Search for the cell housing the specified text and yield its [x, y] center coordinate. 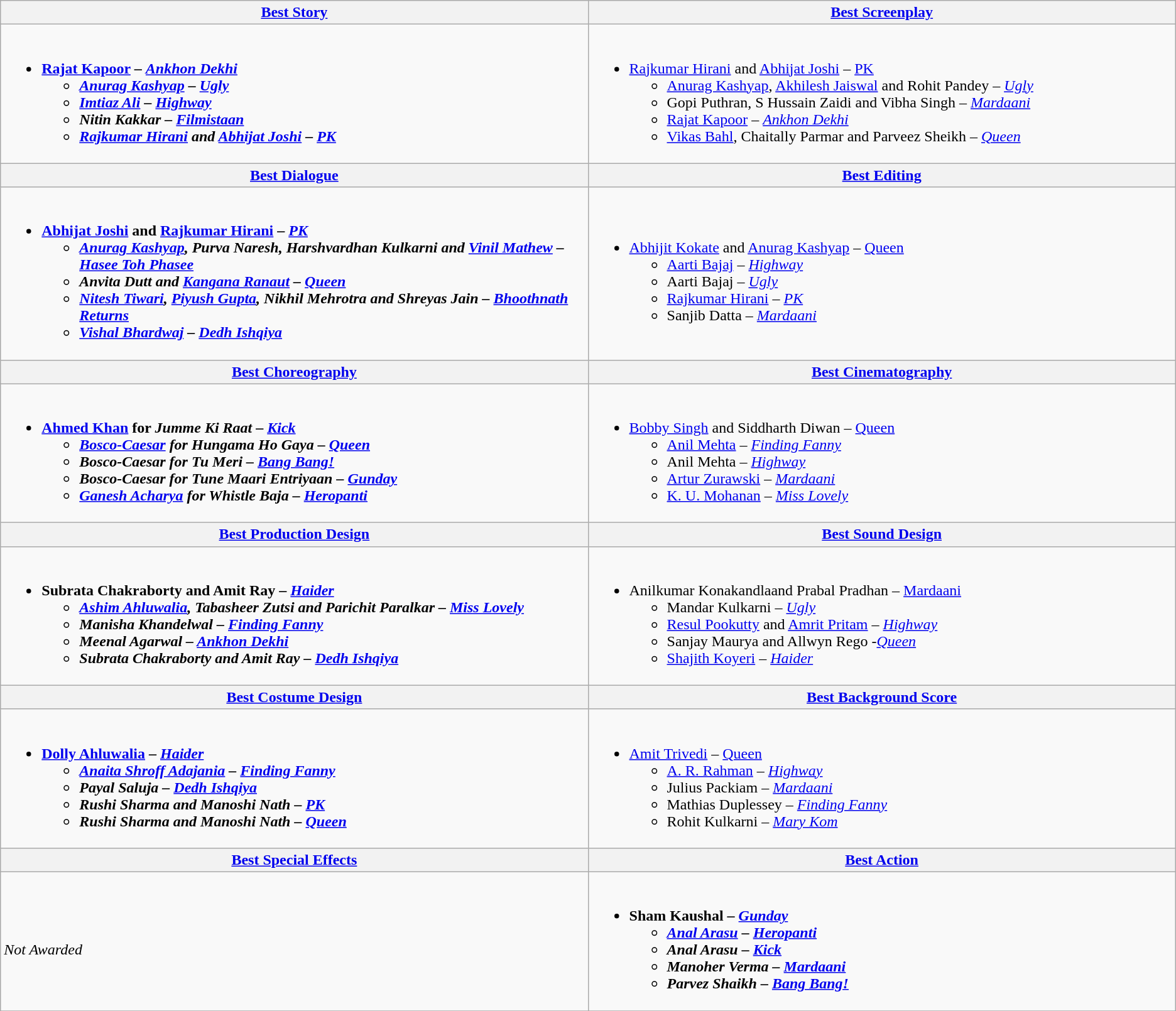
Best Action [882, 860]
Amit Trivedi – QueenA. R. Rahman – HighwayJulius Packiam – MardaaniMathias Duplessey – Finding FannyRohit Kulkarni – Mary Kom [882, 779]
Best Background Score [882, 697]
Abhijit Kokate and Anurag Kashyap – QueenAarti Bajaj – HighwayAarti Bajaj – UglyRajkumar Hirani – PKSanjib Datta – Mardaani [882, 274]
Best Editing [882, 175]
Best Production Design [294, 534]
Bobby Singh and Siddharth Diwan – QueenAnil Mehta – Finding FannyAnil Mehta – HighwayArtur Zurawski – MardaaniK. U. Mohanan – Miss Lovely [882, 453]
Rajat Kapoor – Ankhon DekhiAnurag Kashyap – UglyImtiaz Ali – HighwayNitin Kakkar – FilmistaanRajkumar Hirani and Abhijat Joshi – PK [294, 94]
Best Cinematography [882, 372]
Best Screenplay [882, 13]
Best Choreography [294, 372]
Best Story [294, 13]
Sham Kaushal – GundayAnal Arasu – HeropantiAnal Arasu – KickManoher Verma – MardaaniParvez Shaikh – Bang Bang! [882, 941]
Best Costume Design [294, 697]
Not Awarded [294, 941]
Best Special Effects [294, 860]
Best Sound Design [882, 534]
Best Dialogue [294, 175]
